Locate the cell with the specified text and output its (X, Y) center coordinate. 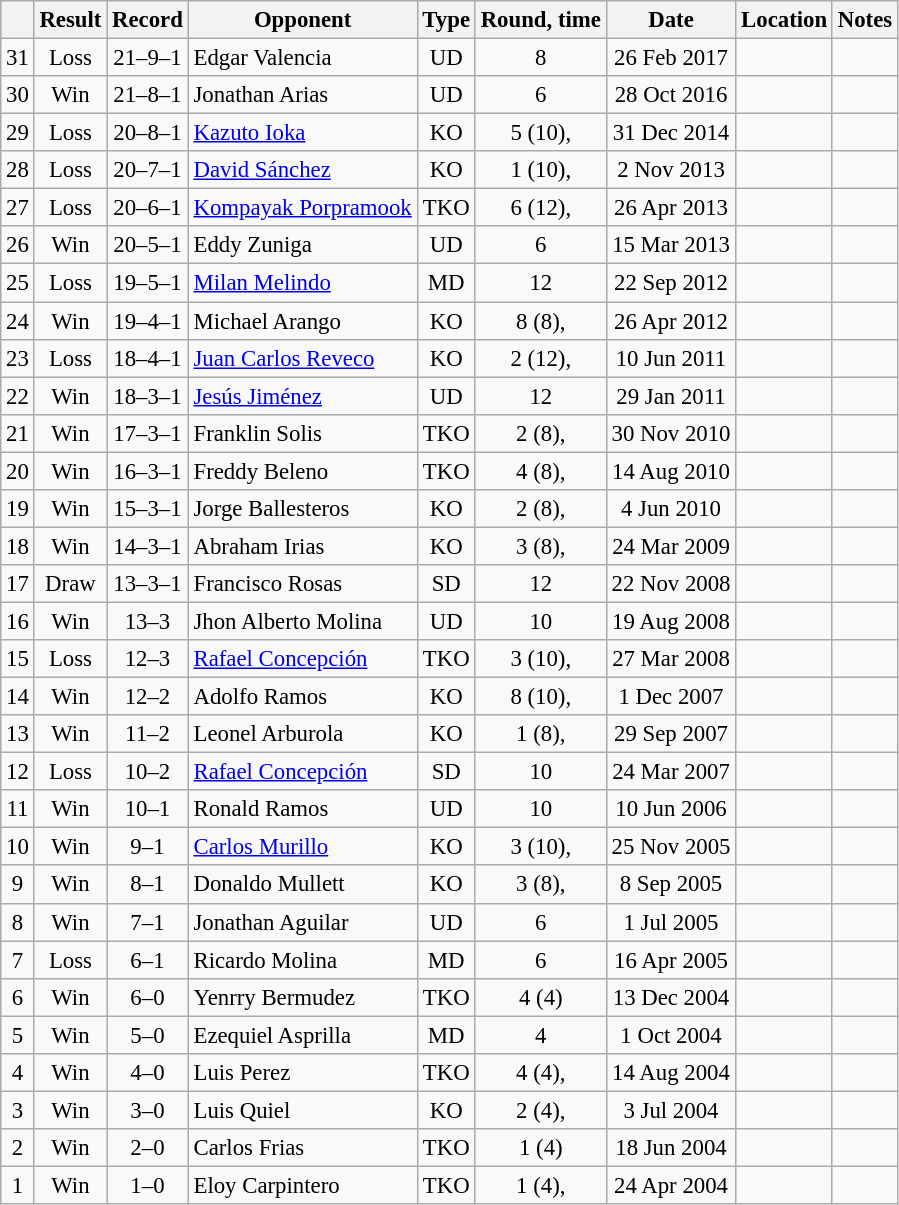
29 (18, 133)
20–6–1 (148, 208)
25 (18, 283)
1 (4), (540, 1185)
23 (18, 358)
24 Mar 2009 (671, 546)
2 (18, 1148)
Franklin Solis (302, 433)
Draw (70, 584)
13–3–1 (148, 584)
19 (18, 509)
8–1 (148, 885)
Location (784, 20)
12–2 (148, 697)
26 Feb 2017 (671, 58)
10–2 (148, 772)
1 Dec 2007 (671, 697)
Jonathan Aguilar (302, 922)
13 Dec 2004 (671, 997)
20–5–1 (148, 245)
21 (18, 433)
1–0 (148, 1185)
20 (18, 471)
Milan Melindo (302, 283)
9–1 (148, 847)
19–4–1 (148, 321)
4 (4) (540, 997)
1 (8), (540, 734)
Record (148, 20)
Michael Arango (302, 321)
2 (12), (540, 358)
14 (18, 697)
Francisco Rosas (302, 584)
31 Dec 2014 (671, 133)
19 Aug 2008 (671, 621)
7 (18, 960)
8 (10), (540, 697)
17–3–1 (148, 433)
4 (8), (540, 471)
Kazuto Ioka (302, 133)
Yenrry Bermudez (302, 997)
Juan Carlos Reveco (302, 358)
28 Oct 2016 (671, 95)
6–1 (148, 960)
Donaldo Mullett (302, 885)
18 (18, 546)
30 Nov 2010 (671, 433)
10 Jun 2011 (671, 358)
Edgar Valencia (302, 58)
David Sánchez (302, 170)
Luis Quiel (302, 1110)
14 Aug 2010 (671, 471)
26 Apr 2013 (671, 208)
4–0 (148, 1073)
Eddy Zuniga (302, 245)
21–9–1 (148, 58)
Carlos Murillo (302, 847)
28 (18, 170)
1 (4) (540, 1148)
Ricardo Molina (302, 960)
Kompayak Porpramook (302, 208)
1 (10), (540, 170)
Date (671, 20)
31 (18, 58)
4 Jun 2010 (671, 509)
2 (4), (540, 1110)
5 (18, 1035)
10–1 (148, 809)
15 (18, 659)
16 (18, 621)
8 Sep 2005 (671, 885)
15–3–1 (148, 509)
11–2 (148, 734)
Jesús Jiménez (302, 396)
3 (18, 1110)
3–0 (148, 1110)
20–7–1 (148, 170)
9 (18, 885)
22 (18, 396)
Luis Perez (302, 1073)
Abraham Irias (302, 546)
5 (10), (540, 133)
Round, time (540, 20)
16 Apr 2005 (671, 960)
1 Oct 2004 (671, 1035)
14–3–1 (148, 546)
Result (70, 20)
Jhon Alberto Molina (302, 621)
15 Mar 2013 (671, 245)
2–0 (148, 1148)
24 (18, 321)
Opponent (302, 20)
18–4–1 (148, 358)
18–3–1 (148, 396)
13–3 (148, 621)
Type (446, 20)
25 Nov 2005 (671, 847)
Ezequiel Asprilla (302, 1035)
12–3 (148, 659)
2 Nov 2013 (671, 170)
22 Sep 2012 (671, 283)
26 (18, 245)
1 Jul 2005 (671, 922)
17 (18, 584)
13 (18, 734)
29 Jan 2011 (671, 396)
Jonathan Arias (302, 95)
8 (8), (540, 321)
7–1 (148, 922)
Leonel Arburola (302, 734)
Ronald Ramos (302, 809)
Freddy Beleno (302, 471)
27 (18, 208)
24 Mar 2007 (671, 772)
4 (4), (540, 1073)
Carlos Frias (302, 1148)
16–3–1 (148, 471)
30 (18, 95)
5–0 (148, 1035)
26 Apr 2012 (671, 321)
10 Jun 2006 (671, 809)
19–5–1 (148, 283)
29 Sep 2007 (671, 734)
6 (12), (540, 208)
6–0 (148, 997)
1 (18, 1185)
Adolfo Ramos (302, 697)
Notes (864, 20)
3 Jul 2004 (671, 1110)
Jorge Ballesteros (302, 509)
27 Mar 2008 (671, 659)
22 Nov 2008 (671, 584)
20–8–1 (148, 133)
14 Aug 2004 (671, 1073)
11 (18, 809)
21–8–1 (148, 95)
24 Apr 2004 (671, 1185)
18 Jun 2004 (671, 1148)
Eloy Carpintero (302, 1185)
